For the text-containing cell, return its midpoint in [X, Y] coordinate format. 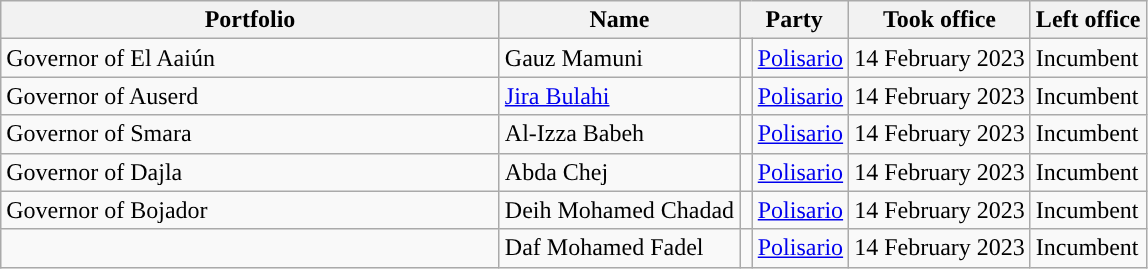
Gauz Mamuni [619, 58]
Governor of El Aaiún [250, 58]
Left office [1088, 20]
Governor of Bojador [250, 210]
Daf Mohamed Fadel [619, 248]
Party [794, 20]
Jira Bulahi [619, 96]
Governor of Dajla [250, 172]
Name [619, 20]
Governor of Smara [250, 134]
Deih Mohamed Chadad [619, 210]
Governor of Auserd [250, 96]
Took office [940, 20]
Portfolio [250, 20]
Abda Chej [619, 172]
Al-Izza Babeh [619, 134]
